From the cell containing the given text, extract its center point as (x, y) coordinate. 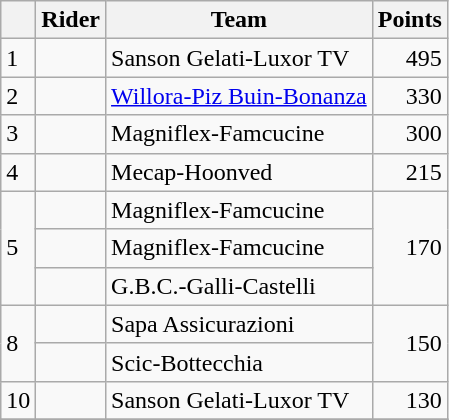
Willora-Piz Buin-Bonanza (240, 96)
170 (410, 248)
215 (410, 172)
10 (18, 400)
8 (18, 343)
Scic-Bottecchia (240, 362)
Mecap-Hoonved (240, 172)
5 (18, 248)
Team (240, 20)
495 (410, 58)
2 (18, 96)
300 (410, 134)
3 (18, 134)
150 (410, 343)
330 (410, 96)
Rider (71, 20)
Sapa Assicurazioni (240, 324)
Points (410, 20)
G.B.C.-Galli-Castelli (240, 286)
4 (18, 172)
1 (18, 58)
130 (410, 400)
